Identify which cell holds the provided text, then report its (x, y) central coordinate. 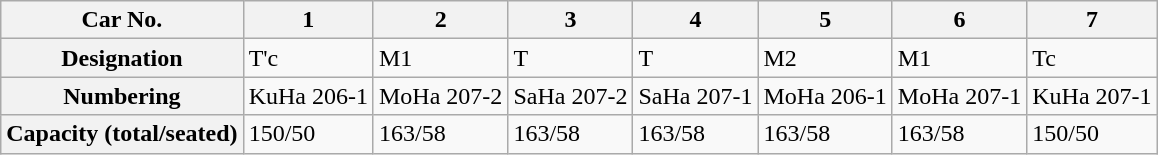
M2 (825, 58)
SaHa 207-2 (570, 96)
1 (308, 20)
T'c (308, 58)
Tc (1092, 58)
MoHa 206-1 (825, 96)
6 (959, 20)
3 (570, 20)
Designation (122, 58)
2 (440, 20)
Car No. (122, 20)
SaHa 207-1 (696, 96)
MoHa 207-2 (440, 96)
KuHa 207-1 (1092, 96)
MoHa 207-1 (959, 96)
KuHa 206-1 (308, 96)
Numbering (122, 96)
7 (1092, 20)
4 (696, 20)
5 (825, 20)
Capacity (total/seated) (122, 134)
